Capture the cell that displays the provided text and extract its (x, y) central coordinate. 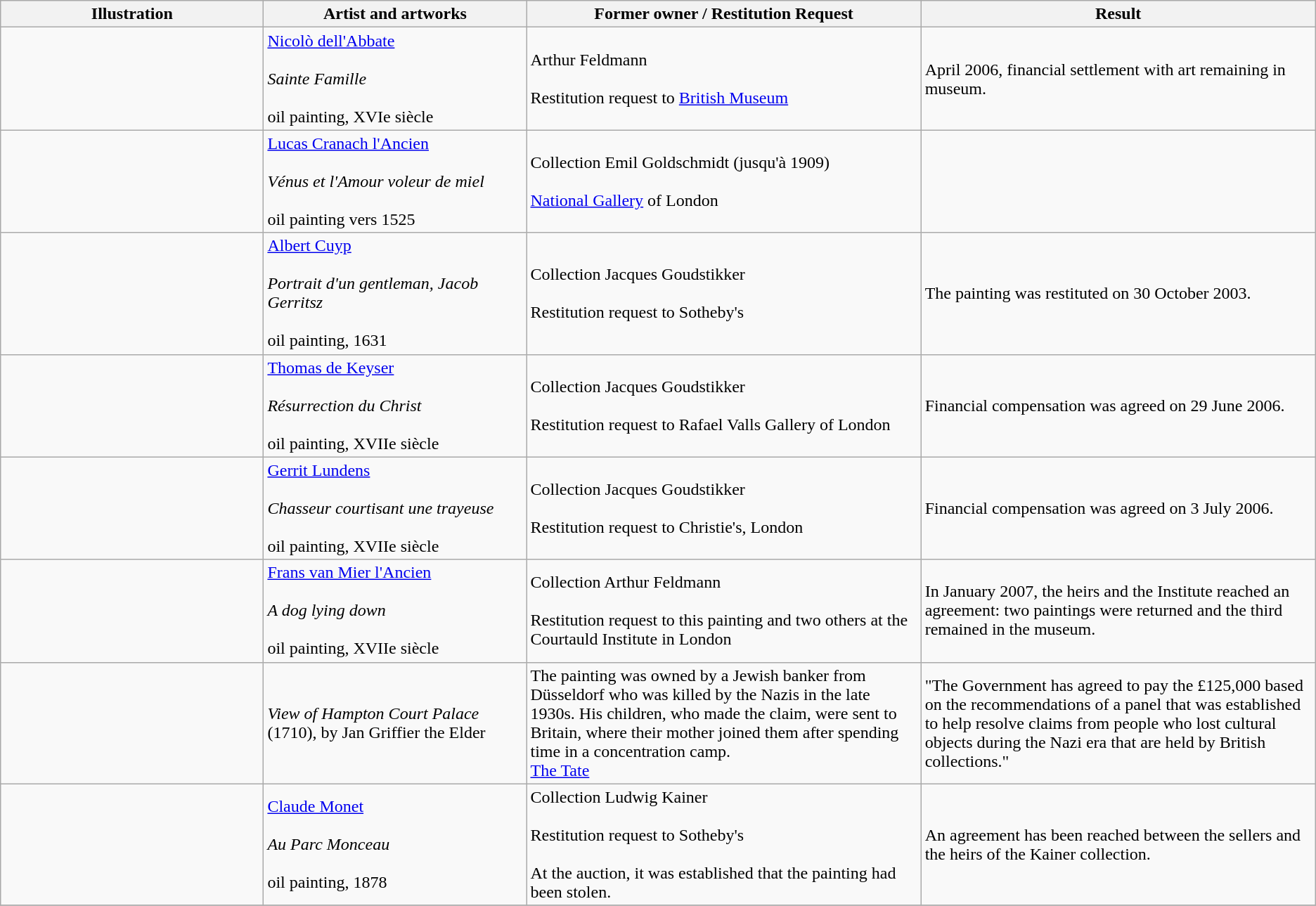
Gerrit LundensChasseur courtisant une trayeuseoil painting, XVIIe siècle (395, 508)
Lucas Cranach l'AncienVénus et l'Amour voleur de mieloil painting vers 1525 (395, 181)
Collection Jacques GoudstikkerRestitution request to Christie's, London (724, 508)
Collection Emil Goldschmidt (jusqu'à 1909)National Gallery of London (724, 181)
An agreement has been reached between the sellers and the heirs of the Kainer collection. (1118, 845)
Albert CuypPortrait d'un gentleman, Jacob Gerritszoil painting, 1631 (395, 294)
Financial compensation was agreed on 3 July 2006. (1118, 508)
View of Hampton Court Palace (1710), by Jan Griffier the Elder (395, 723)
Collection Jacques GoudstikkerRestitution request to Rafael Valls Gallery of London (724, 406)
Artist and artworks (395, 14)
Collection Ludwig KainerRestitution request to Sotheby'sAt the auction, it was established that the painting had been stolen. (724, 845)
Financial compensation was agreed on 29 June 2006. (1118, 406)
Illustration (132, 14)
Result (1118, 14)
Thomas de KeyserRésurrection du Christoil painting, XVIIe siècle (395, 406)
Frans van Mier l'AncienA dog lying downoil painting, XVIIe siècle (395, 611)
Nicolò dell'AbbateSainte Familleoil painting, XVIe siècle (395, 79)
In January 2007, the heirs and the Institute reached an agreement: two paintings were returned and the third remained in the museum. (1118, 611)
Collection Jacques GoudstikkerRestitution request to Sotheby's (724, 294)
Claude MonetAu Parc Monceauoil painting, 1878 (395, 845)
Collection Arthur FeldmannRestitution request to this painting and two others at the Courtauld Institute in London (724, 611)
April 2006, financial settlement with art remaining in museum. (1118, 79)
Arthur FeldmannRestitution request to British Museum (724, 79)
The painting was restituted on 30 October 2003. (1118, 294)
Former owner / Restitution Request (724, 14)
